Capture the cell that displays the provided text and extract its (x, y) central coordinate. 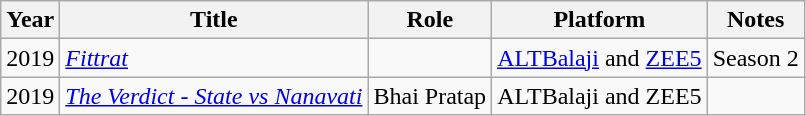
Bhai Pratap (430, 96)
Year (30, 20)
Notes (756, 20)
Fittrat (214, 58)
Role (430, 20)
Platform (600, 20)
Title (214, 20)
The Verdict - State vs Nanavati (214, 96)
Season 2 (756, 58)
